Determine the (x, y) coordinate at the center of the cell enclosing the given text.  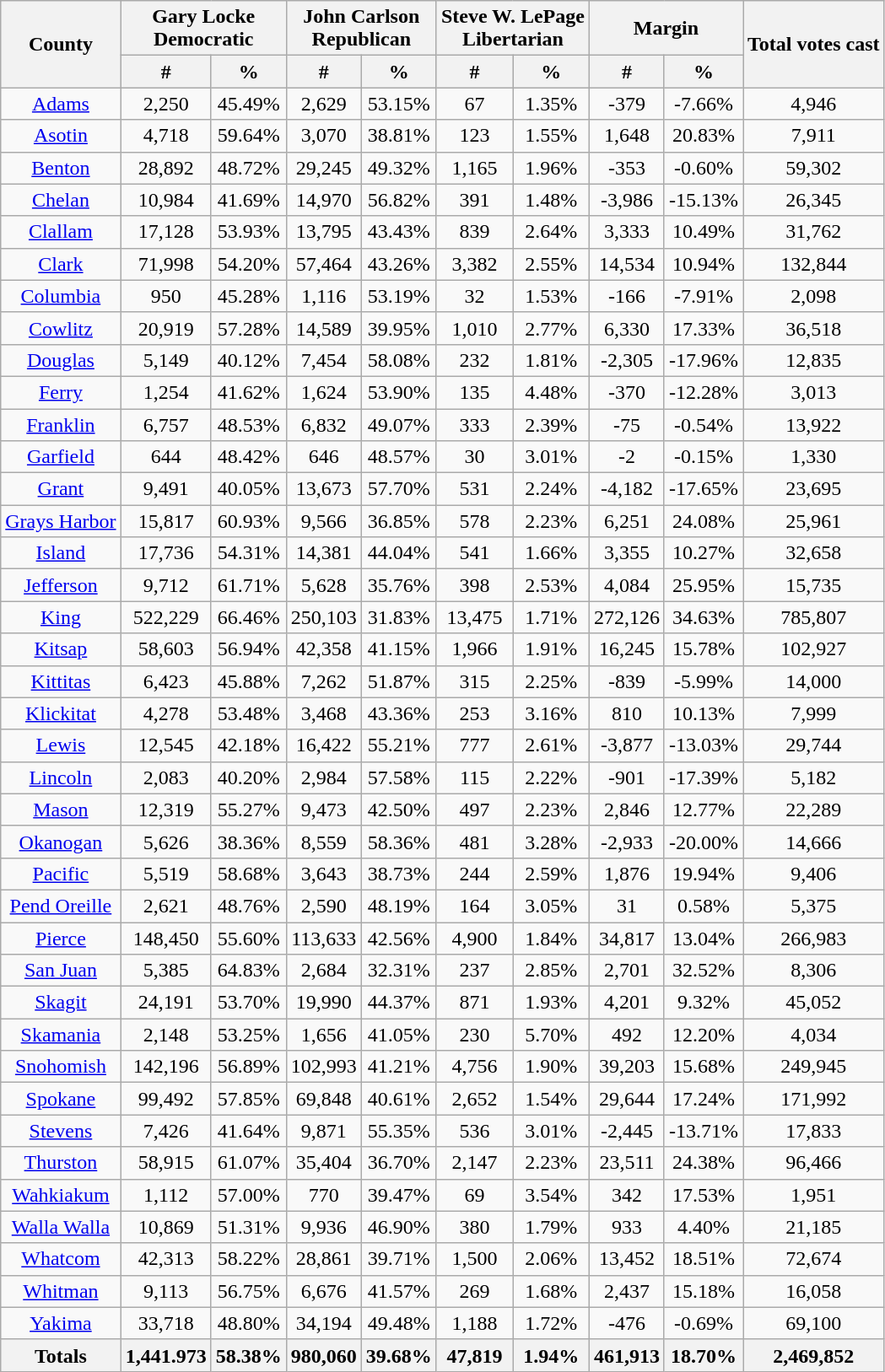
1,330 (814, 457)
49.48% (398, 1323)
53.19% (398, 296)
28,892 (165, 168)
391 (474, 200)
1.79% (552, 1227)
980,060 (324, 1355)
36.85% (398, 521)
41.57% (398, 1291)
69,100 (814, 1323)
Skamania (61, 1035)
9,406 (814, 874)
64.83% (248, 971)
6,676 (324, 1291)
1.71% (552, 617)
-5.99% (704, 681)
1.48% (552, 200)
237 (474, 971)
5,385 (165, 971)
13,795 (324, 232)
17,833 (814, 1131)
253 (474, 713)
2,629 (324, 104)
-0.15% (704, 457)
16,422 (324, 745)
2.85% (552, 971)
48.72% (248, 168)
1.54% (552, 1099)
-15.13% (704, 200)
3,355 (626, 553)
42.56% (398, 939)
Stevens (61, 1131)
1.96% (552, 168)
47,819 (474, 1355)
810 (626, 713)
Spokane (61, 1099)
578 (474, 521)
42,313 (165, 1259)
2.61% (552, 745)
24.08% (704, 521)
2.06% (552, 1259)
12,545 (165, 745)
1,624 (324, 392)
40.20% (248, 777)
55.35% (398, 1131)
99,492 (165, 1099)
2,148 (165, 1035)
57.28% (248, 328)
Jefferson (61, 585)
48.42% (248, 457)
272,126 (626, 617)
Pacific (61, 874)
5,628 (324, 585)
4,278 (165, 713)
1.91% (552, 649)
-901 (626, 777)
48.76% (248, 906)
43.43% (398, 232)
1,648 (626, 136)
39.68% (398, 1355)
3,333 (626, 232)
380 (474, 1227)
71,998 (165, 264)
-370 (626, 392)
Wahkiakum (61, 1195)
53.15% (398, 104)
28,861 (324, 1259)
-353 (626, 168)
770 (324, 1195)
3,643 (324, 874)
2,984 (324, 777)
3,070 (324, 136)
115 (474, 777)
29,245 (324, 168)
6,251 (626, 521)
55.21% (398, 745)
2,590 (324, 906)
57.85% (248, 1099)
55.27% (248, 810)
24.38% (704, 1163)
45.28% (248, 296)
398 (474, 585)
67 (474, 104)
16,245 (626, 649)
135 (474, 392)
0.58% (704, 906)
Grays Harbor (61, 521)
24,191 (165, 1003)
2,621 (165, 906)
29,644 (626, 1099)
2,437 (626, 1291)
14,666 (814, 842)
17.24% (704, 1099)
29,744 (814, 745)
4,718 (165, 136)
6,330 (626, 328)
53.25% (248, 1035)
10.49% (704, 232)
1.55% (552, 136)
36.70% (398, 1163)
61.71% (248, 585)
33,718 (165, 1323)
2,469,852 (814, 1355)
-17.96% (704, 360)
-17.65% (704, 489)
Lewis (61, 745)
32 (474, 296)
57,464 (324, 264)
269 (474, 1291)
-839 (626, 681)
9,113 (165, 1291)
17.53% (704, 1195)
9,712 (165, 585)
58.38% (248, 1355)
Island (61, 553)
23,511 (626, 1163)
1.93% (552, 1003)
Clark (61, 264)
2,846 (626, 810)
1.84% (552, 939)
644 (165, 457)
2,250 (165, 104)
171,992 (814, 1099)
646 (324, 457)
Ferry (61, 392)
58.36% (398, 842)
-476 (626, 1323)
Columbia (61, 296)
536 (474, 1131)
3,382 (474, 264)
Skagit (61, 1003)
23,695 (814, 489)
14,970 (324, 200)
43.26% (398, 264)
839 (474, 232)
1,010 (474, 328)
315 (474, 681)
2.25% (552, 681)
39.47% (398, 1195)
14,000 (814, 681)
19,990 (324, 1003)
2,701 (626, 971)
Total votes cast (814, 44)
1,116 (324, 296)
9.32% (704, 1003)
32,658 (814, 553)
-2 (626, 457)
1.53% (552, 296)
-3,986 (626, 200)
Pend Oreille (61, 906)
6,832 (324, 424)
1,254 (165, 392)
-0.54% (704, 424)
1,966 (474, 649)
6,757 (165, 424)
12,319 (165, 810)
69 (474, 1195)
4,084 (626, 585)
12,835 (814, 360)
142,196 (165, 1067)
9,936 (324, 1227)
25,961 (814, 521)
2.22% (552, 777)
7,911 (814, 136)
44.37% (398, 1003)
San Juan (61, 971)
-379 (626, 104)
481 (474, 842)
950 (165, 296)
13.04% (704, 939)
244 (474, 874)
5,626 (165, 842)
48.57% (398, 457)
15.18% (704, 1291)
164 (474, 906)
2.64% (552, 232)
King (61, 617)
Steve W. LePageLibertarian (513, 29)
9,491 (165, 489)
Mason (61, 810)
Franklin (61, 424)
5,375 (814, 906)
39,203 (626, 1067)
57.00% (248, 1195)
1,656 (324, 1035)
-2,933 (626, 842)
7,999 (814, 713)
102,927 (814, 649)
15.78% (704, 649)
34,817 (626, 939)
2.55% (552, 264)
-75 (626, 424)
342 (626, 1195)
Adams (61, 104)
-13.71% (704, 1131)
Gary LockeDemocratic (203, 29)
-7.66% (704, 104)
-2,445 (626, 1131)
10,869 (165, 1227)
25.95% (704, 585)
31.83% (398, 617)
45,052 (814, 1003)
785,807 (814, 617)
9,871 (324, 1131)
49.32% (398, 168)
10.13% (704, 713)
522,229 (165, 617)
1,165 (474, 168)
17,128 (165, 232)
8,559 (324, 842)
-20.00% (704, 842)
96,466 (814, 1163)
58.68% (248, 874)
3,468 (324, 713)
15,817 (165, 521)
56.89% (248, 1067)
54.20% (248, 264)
148,450 (165, 939)
3.54% (552, 1195)
54.31% (248, 553)
38.36% (248, 842)
777 (474, 745)
31,762 (814, 232)
Benton (61, 168)
38.73% (398, 874)
Walla Walla (61, 1227)
35,404 (324, 1163)
53.90% (398, 392)
461,913 (626, 1355)
250,103 (324, 617)
1,188 (474, 1323)
County (61, 44)
49.07% (398, 424)
42,358 (324, 649)
1.94% (552, 1355)
34.63% (704, 617)
-13.03% (704, 745)
2,684 (324, 971)
48.53% (248, 424)
John CarlsonRepublican (361, 29)
17.33% (704, 328)
2,098 (814, 296)
53.93% (248, 232)
7,262 (324, 681)
45.88% (248, 681)
10.27% (704, 553)
5,519 (165, 874)
Grant (61, 489)
-3,877 (626, 745)
35.76% (398, 585)
5,149 (165, 360)
-17.39% (704, 777)
Chelan (61, 200)
Whitman (61, 1291)
12.77% (704, 810)
32.52% (704, 971)
58.08% (398, 360)
4,900 (474, 939)
266,983 (814, 939)
2.39% (552, 424)
2.53% (552, 585)
40.05% (248, 489)
39.95% (398, 328)
2,147 (474, 1163)
7,426 (165, 1131)
22,289 (814, 810)
46.90% (398, 1227)
56.75% (248, 1291)
51.31% (248, 1227)
7,454 (324, 360)
18.70% (704, 1355)
36,518 (814, 328)
1.35% (552, 104)
16,058 (814, 1291)
Thurston (61, 1163)
14,381 (324, 553)
17,736 (165, 553)
3,013 (814, 392)
53.48% (248, 713)
333 (474, 424)
13,475 (474, 617)
1.81% (552, 360)
30 (474, 457)
Kitsap (61, 649)
1,500 (474, 1259)
51.87% (398, 681)
72,674 (814, 1259)
933 (626, 1227)
Klickitat (61, 713)
6,423 (165, 681)
230 (474, 1035)
15,735 (814, 585)
1,951 (814, 1195)
132,844 (814, 264)
541 (474, 553)
Asotin (61, 136)
-0.69% (704, 1323)
5.70% (552, 1035)
9,473 (324, 810)
43.36% (398, 713)
3.16% (552, 713)
57.70% (398, 489)
2.77% (552, 328)
4.48% (552, 392)
21,185 (814, 1227)
-2,305 (626, 360)
44.04% (398, 553)
38.81% (398, 136)
41.64% (248, 1131)
123 (474, 136)
-4,182 (626, 489)
42.18% (248, 745)
12.20% (704, 1035)
10,984 (165, 200)
1.72% (552, 1323)
Pierce (61, 939)
69,848 (324, 1099)
39.71% (398, 1259)
Clallam (61, 232)
113,633 (324, 939)
53.70% (248, 1003)
13,922 (814, 424)
2,083 (165, 777)
497 (474, 810)
20.83% (704, 136)
Lincoln (61, 777)
66.46% (248, 617)
34,194 (324, 1323)
40.12% (248, 360)
2.59% (552, 874)
102,993 (324, 1067)
59,302 (814, 168)
531 (474, 489)
48.80% (248, 1323)
45.49% (248, 104)
Whatcom (61, 1259)
41.21% (398, 1067)
32.31% (398, 971)
249,945 (814, 1067)
Kittitas (61, 681)
1,441.973 (165, 1355)
2,652 (474, 1099)
3.05% (552, 906)
4,946 (814, 104)
Douglas (61, 360)
42.50% (398, 810)
61.07% (248, 1163)
58.22% (248, 1259)
Snohomish (61, 1067)
60.93% (248, 521)
492 (626, 1035)
Okanogan (61, 842)
41.15% (398, 649)
232 (474, 360)
40.61% (398, 1099)
5,182 (814, 777)
-12.28% (704, 392)
14,534 (626, 264)
4.40% (704, 1227)
Yakima (61, 1323)
4,756 (474, 1067)
4,201 (626, 1003)
55.60% (248, 939)
Garfield (61, 457)
19.94% (704, 874)
59.64% (248, 136)
58,915 (165, 1163)
58,603 (165, 649)
57.58% (398, 777)
-0.60% (704, 168)
1.90% (552, 1067)
1.66% (552, 553)
41.05% (398, 1035)
Totals (61, 1355)
-166 (626, 296)
15.68% (704, 1067)
9,566 (324, 521)
1,112 (165, 1195)
41.69% (248, 200)
8,306 (814, 971)
48.19% (398, 906)
20,919 (165, 328)
26,345 (814, 200)
871 (474, 1003)
4,034 (814, 1035)
56.94% (248, 649)
1,876 (626, 874)
10.94% (704, 264)
18.51% (704, 1259)
13,452 (626, 1259)
41.62% (248, 392)
1.68% (552, 1291)
Margin (666, 29)
56.82% (398, 200)
2.24% (552, 489)
14,589 (324, 328)
3.28% (552, 842)
13,673 (324, 489)
Cowlitz (61, 328)
-7.91% (704, 296)
31 (626, 906)
